Search for the cell housing the specified text and yield its (X, Y) center coordinate. 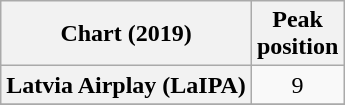
9 (297, 85)
Latvia Airplay (LaIPA) (126, 85)
Peakposition (297, 34)
Chart (2019) (126, 34)
